Find where the given text appears and provide that cell's center as [x, y] coordinate. 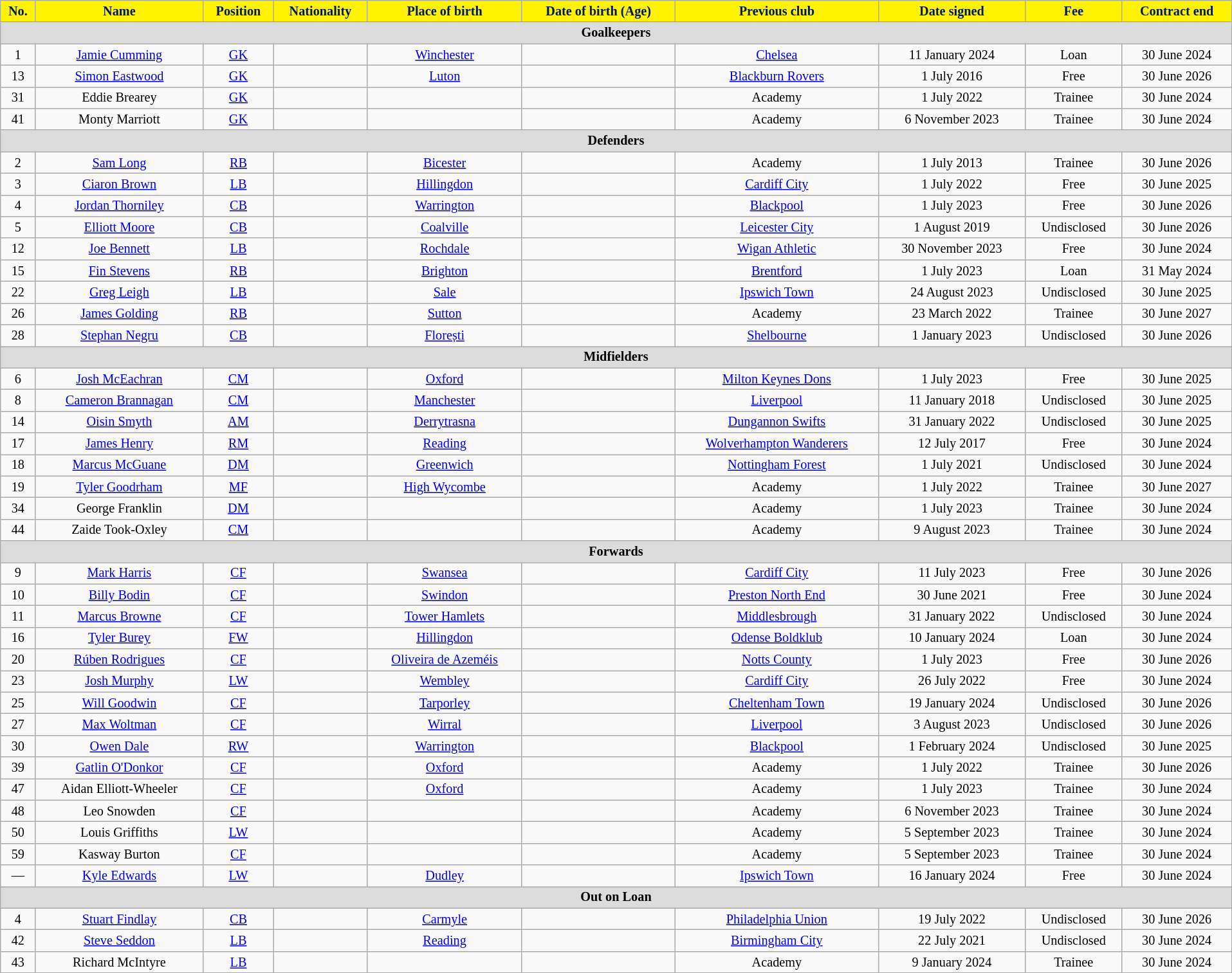
Max Woltman [120, 724]
Notts County [777, 660]
Wembley [445, 681]
9 August 2023 [952, 530]
16 January 2024 [952, 876]
Ciaron Brown [120, 184]
Josh McEachran [120, 379]
Elliott Moore [120, 227]
Rochdale [445, 249]
50 [18, 832]
Nationality [320, 11]
34 [18, 508]
Shelbourne [777, 335]
Stephan Negru [120, 335]
Dudley [445, 876]
Cameron Brannagan [120, 400]
19 January 2024 [952, 703]
Oisin Smyth [120, 422]
Marcus Browne [120, 616]
RM [238, 443]
MF [238, 487]
Will Goodwin [120, 703]
James Golding [120, 314]
39 [18, 768]
Fin Stevens [120, 271]
Fee [1073, 11]
Manchester [445, 400]
AM [238, 422]
Sam Long [120, 163]
Name [120, 11]
Bicester [445, 163]
48 [18, 811]
Tarporley [445, 703]
18 [18, 465]
Aidan Elliott-Wheeler [120, 789]
Leicester City [777, 227]
Coalville [445, 227]
10 January 2024 [952, 638]
Wirral [445, 724]
Dungannon Swifts [777, 422]
17 [18, 443]
23 [18, 681]
11 July 2023 [952, 573]
1 [18, 54]
2 [18, 163]
15 [18, 271]
Joe Bennett [120, 249]
11 January 2024 [952, 54]
16 [18, 638]
Chelsea [777, 54]
James Henry [120, 443]
Sutton [445, 314]
11 January 2018 [952, 400]
Marcus McGuane [120, 465]
25 [18, 703]
Swansea [445, 573]
1 August 2019 [952, 227]
Winchester [445, 54]
30 [18, 746]
Out on Loan [616, 897]
Kyle Edwards [120, 876]
12 July 2017 [952, 443]
1 February 2024 [952, 746]
Greg Leigh [120, 292]
28 [18, 335]
3 [18, 184]
Kasway Burton [120, 854]
Previous club [777, 11]
Tyler Goodrham [120, 487]
10 [18, 595]
Odense Boldklub [777, 638]
22 July 2021 [952, 940]
Forwards [616, 551]
Date signed [952, 11]
Tower Hamlets [445, 616]
1 January 2023 [952, 335]
43 [18, 962]
59 [18, 854]
Sale [445, 292]
26 [18, 314]
Monty Marriott [120, 119]
Zaide Took-Oxley [120, 530]
5 [18, 227]
3 August 2023 [952, 724]
Blackburn Rovers [777, 76]
12 [18, 249]
High Wycombe [445, 487]
Derrytrasna [445, 422]
Steve Seddon [120, 940]
Swindon [445, 595]
27 [18, 724]
Birmingham City [777, 940]
Oliveira de Azeméis [445, 660]
30 November 2023 [952, 249]
Wolverhampton Wanderers [777, 443]
1 July 2021 [952, 465]
Philadelphia Union [777, 919]
6 [18, 379]
Rúben Rodrigues [120, 660]
Jamie Cumming [120, 54]
Brighton [445, 271]
Stuart Findlay [120, 919]
Defenders [616, 141]
FW [238, 638]
Gatlin O'Donkor [120, 768]
22 [18, 292]
George Franklin [120, 508]
Richard McIntyre [120, 962]
9 [18, 573]
Place of birth [445, 11]
RW [238, 746]
1 July 2016 [952, 76]
Josh Murphy [120, 681]
Cheltenham Town [777, 703]
9 January 2024 [952, 962]
19 [18, 487]
Tyler Burey [120, 638]
— [18, 876]
Jordan Thorniley [120, 206]
Brentford [777, 271]
44 [18, 530]
Nottingham Forest [777, 465]
No. [18, 11]
Position [238, 11]
31 May 2024 [1177, 271]
Contract end [1177, 11]
41 [18, 119]
Billy Bodin [120, 595]
Middlesbrough [777, 616]
Eddie Brearey [120, 98]
Simon Eastwood [120, 76]
1 July 2013 [952, 163]
Luton [445, 76]
Owen Dale [120, 746]
42 [18, 940]
Midfielders [616, 357]
Carmyle [445, 919]
Mark Harris [120, 573]
30 June 2021 [952, 595]
31 [18, 98]
Milton Keynes Dons [777, 379]
8 [18, 400]
19 July 2022 [952, 919]
20 [18, 660]
13 [18, 76]
24 August 2023 [952, 292]
23 March 2022 [952, 314]
14 [18, 422]
26 July 2022 [952, 681]
Wigan Athletic [777, 249]
47 [18, 789]
Preston North End [777, 595]
Louis Griffiths [120, 832]
Greenwich [445, 465]
Date of birth (Age) [598, 11]
11 [18, 616]
Goalkeepers [616, 33]
Leo Snowden [120, 811]
Florești [445, 335]
